Return the [x, y] coordinate for the center point of the cell that contains the specified text.  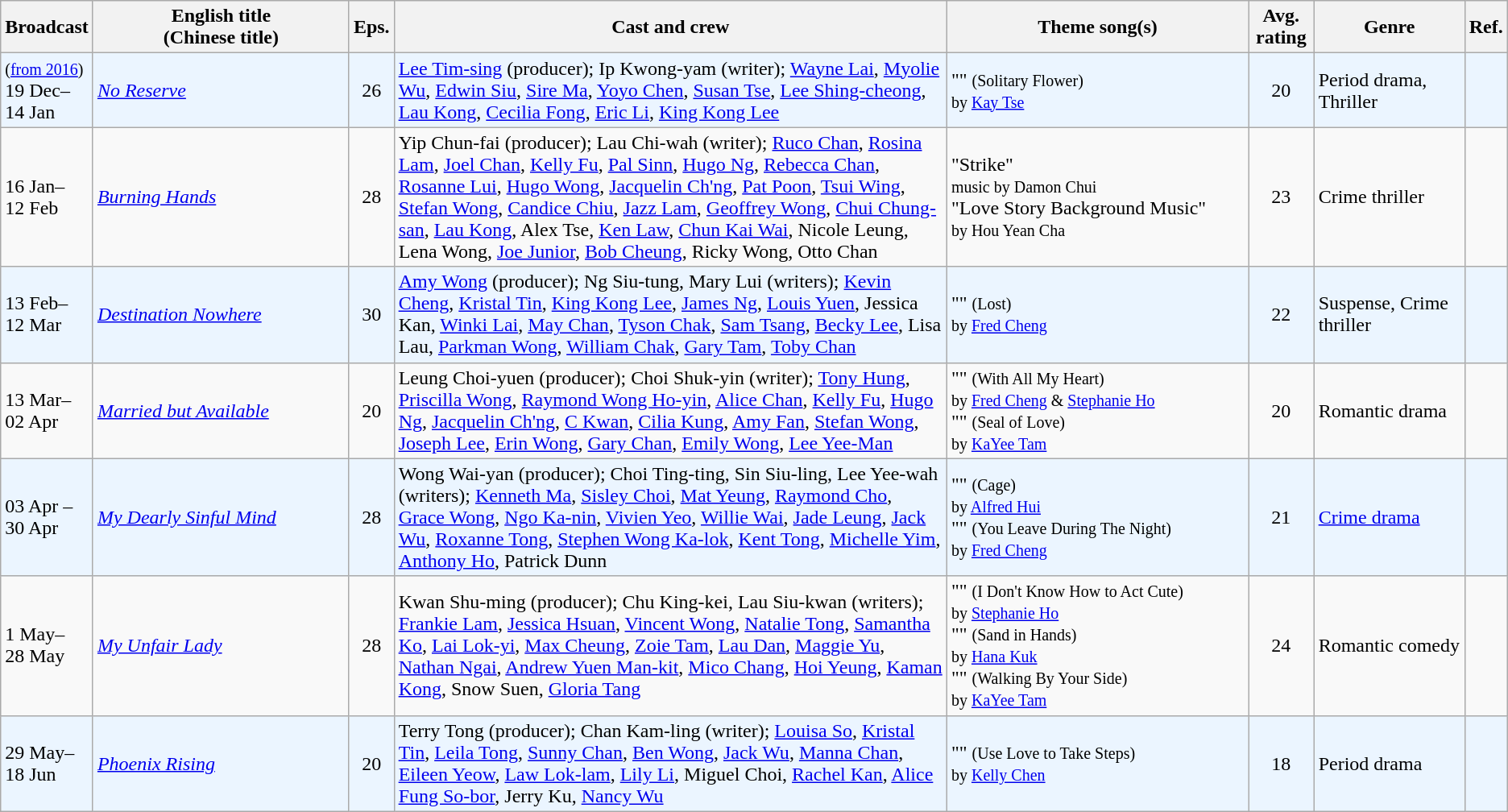
Crime thriller [1389, 197]
Period drama, Thriller [1389, 90]
"Strike"music by Damon Chui"Love Story Background Music"by Hou Yean Cha [1097, 197]
Romantic drama [1389, 411]
Cast and crew [670, 27]
16 Jan–12 Feb [47, 197]
No Reserve [221, 90]
"" (With All My Heart)by Fred Cheng & Stephanie Ho"" (Seal of Love)by KaYee Tam [1097, 411]
26 [371, 90]
21 [1282, 517]
Burning Hands [221, 197]
23 [1282, 197]
"" (Use Love to Take Steps)by Kelly Chen [1097, 764]
Broadcast [47, 27]
13 Feb– 12 Mar [47, 314]
Crime drama [1389, 517]
Romantic comedy [1389, 646]
"" (I Don't Know How to Act Cute)by Stephanie Ho"" (Sand in Hands)by Hana Kuk"" (Walking By Your Side)by KaYee Tam [1097, 646]
Eps. [371, 27]
Suspense, Crime thriller [1389, 314]
My Unfair Lady [221, 646]
24 [1282, 646]
Phoenix Rising [221, 764]
Genre [1389, 27]
English title (Chinese title) [221, 27]
"" (Cage)by Alfred Hui"" (You Leave During The Night)by Fred Cheng [1097, 517]
Destination Nowhere [221, 314]
Theme song(s) [1097, 27]
Avg. rating [1282, 27]
18 [1282, 764]
Ref. [1485, 27]
Period drama [1389, 764]
1 May– 28 May [47, 646]
29 May–18 Jun [47, 764]
"" (Solitary Flower)by Kay Tse [1097, 90]
My Dearly Sinful Mind [221, 517]
Married but Available [221, 411]
13 Mar– 02 Apr [47, 411]
"" (Lost)by Fred Cheng [1097, 314]
30 [371, 314]
03 Apr –30 Apr [47, 517]
22 [1282, 314]
(from 2016)19 Dec–14 Jan [47, 90]
